Capture the cell that displays the provided text and extract its (X, Y) central coordinate. 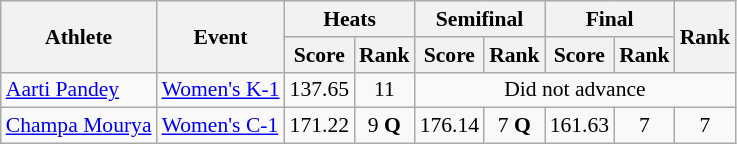
137.65 (320, 90)
176.14 (450, 126)
161.63 (580, 126)
Final (610, 19)
Event (221, 36)
Semifinal (480, 19)
Women's K-1 (221, 90)
Heats (350, 19)
Aarti Pandey (79, 90)
Did not advance (576, 90)
Athlete (79, 36)
Women's C-1 (221, 126)
Champa Mourya (79, 126)
171.22 (320, 126)
11 (384, 90)
9 Q (384, 126)
7 Q (514, 126)
